Extract the (X, Y) coordinate from the center of the cell holding the provided text.  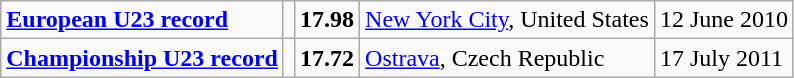
12 June 2010 (724, 20)
17.72 (326, 58)
17.98 (326, 20)
Championship U23 record (142, 58)
European U23 record (142, 20)
17 July 2011 (724, 58)
Ostrava, Czech Republic (508, 58)
New York City, United States (508, 20)
